For the text-containing cell, return its midpoint in (x, y) coordinate format. 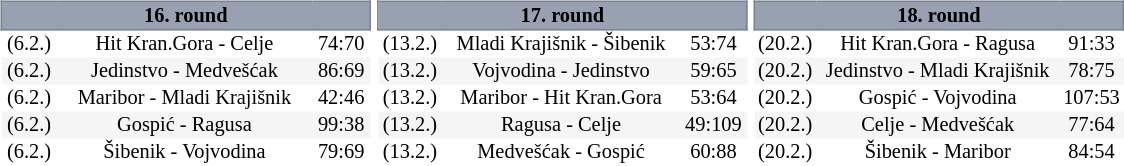
Maribor - Hit Kran.Gora (561, 98)
Hit Kran.Gora - Ragusa (938, 44)
Šibenik - Maribor (938, 152)
78:75 (1091, 72)
Hit Kran.Gora - Celje (184, 44)
Ragusa - Celje (561, 126)
49:109 (714, 126)
Vojvodina - Jedinstvo (561, 72)
59:65 (714, 72)
Mladi Krajišnik - Šibenik (561, 44)
Celje - Medvešćak (938, 126)
Šibenik - Vojvodina (184, 152)
Gospić - Ragusa (184, 126)
Maribor - Mladi Krajišnik (184, 98)
17. round (562, 15)
Jedinstvo - Medvešćak (184, 72)
77:64 (1091, 126)
79:69 (341, 152)
53:64 (714, 98)
99:38 (341, 126)
107:53 (1091, 98)
91:33 (1091, 44)
53:74 (714, 44)
86:69 (341, 72)
Jedinstvo - Mladi Krajišnik (938, 72)
Gospić - Vojvodina (938, 98)
18. round (938, 15)
42:46 (341, 98)
60:88 (714, 152)
Medvešćak - Gospić (561, 152)
16. round (186, 15)
84:54 (1091, 152)
74:70 (341, 44)
